Identify which cell holds the provided text, then report its (X, Y) central coordinate. 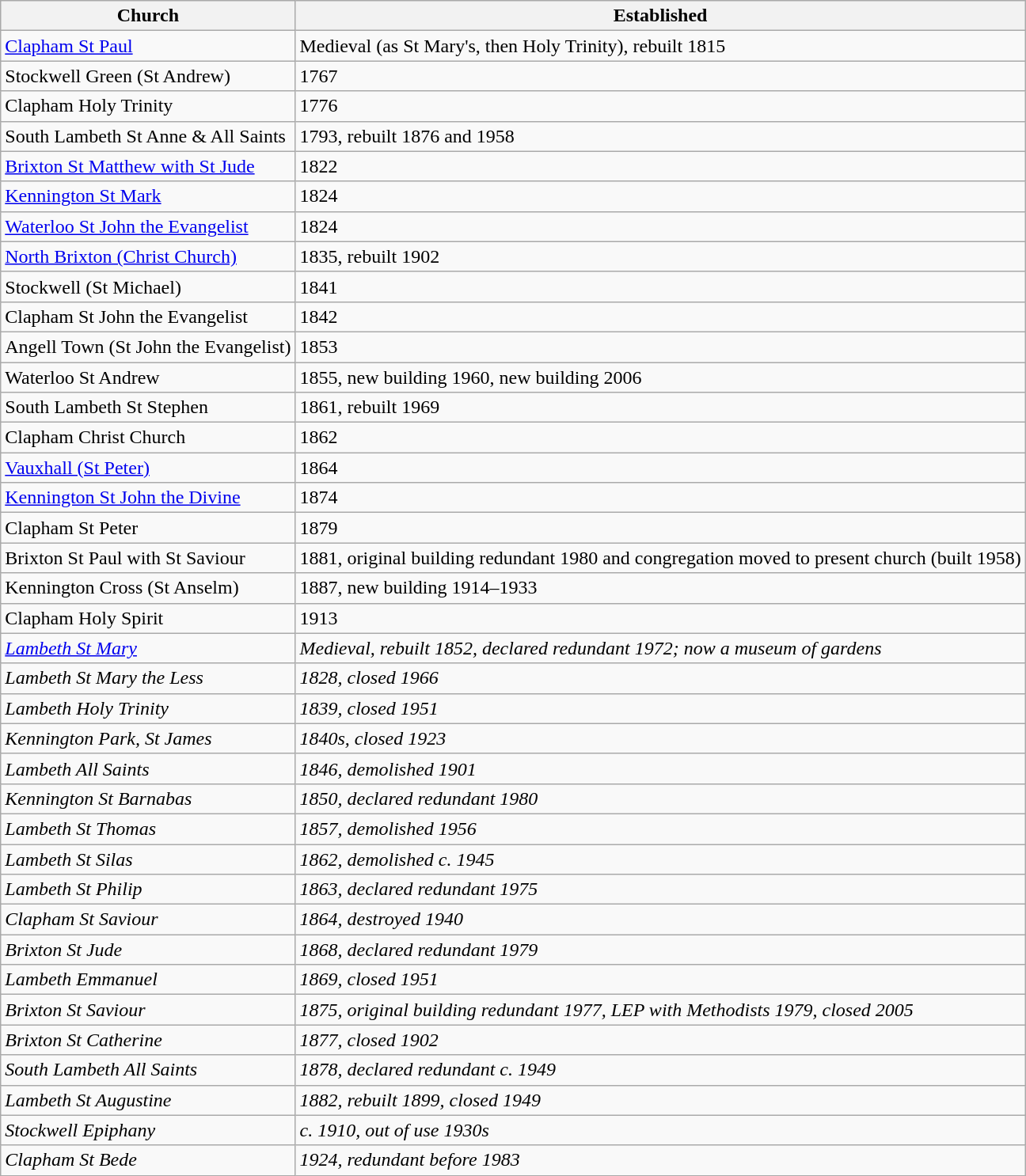
Angell Town (St John the Evangelist) (148, 347)
Lambeth All Saints (148, 768)
Kennington St John the Divine (148, 498)
1853 (660, 347)
South Lambeth St Anne & All Saints (148, 136)
1767 (660, 76)
1862, demolished c. 1945 (660, 859)
Church (148, 16)
1878, declared redundant c. 1949 (660, 1070)
1882, rebuilt 1899, closed 1949 (660, 1100)
1850, declared redundant 1980 (660, 799)
Brixton St Paul with St Saviour (148, 558)
1776 (660, 106)
1841 (660, 286)
1840s, closed 1923 (660, 738)
Waterloo St Andrew (148, 377)
Clapham St Bede (148, 1160)
Brixton St Jude (148, 950)
1869, closed 1951 (660, 980)
Lambeth St Silas (148, 859)
1822 (660, 166)
Lambeth St Mary (148, 648)
Vauxhall (St Peter) (148, 468)
Kennington St Barnabas (148, 799)
Lambeth St Augustine (148, 1100)
1879 (660, 528)
1857, demolished 1956 (660, 829)
1887, new building 1914–1933 (660, 588)
South Lambeth St Stephen (148, 408)
1862 (660, 438)
1864, destroyed 1940 (660, 920)
Waterloo St John the Evangelist (148, 226)
1875, original building redundant 1977, LEP with Methodists 1979, closed 2005 (660, 1010)
Kennington Park, St James (148, 738)
1846, demolished 1901 (660, 768)
Brixton St Catherine (148, 1040)
Clapham St Peter (148, 528)
Clapham St John the Evangelist (148, 317)
1924, redundant before 1983 (660, 1160)
1855, new building 1960, new building 2006 (660, 377)
Clapham St Paul (148, 46)
1835, rebuilt 1902 (660, 256)
1877, closed 1902 (660, 1040)
North Brixton (Christ Church) (148, 256)
Lambeth St Mary the Less (148, 678)
1793, rebuilt 1876 and 1958 (660, 136)
Brixton St Saviour (148, 1010)
Kennington Cross (St Anselm) (148, 588)
Clapham Holy Trinity (148, 106)
Lambeth Emmanuel (148, 980)
Lambeth Holy Trinity (148, 708)
1881, original building redundant 1980 and congregation moved to present church (built 1958) (660, 558)
Lambeth St Philip (148, 890)
Stockwell Green (St Andrew) (148, 76)
1863, declared redundant 1975 (660, 890)
1864 (660, 468)
Stockwell Epiphany (148, 1130)
Clapham Christ Church (148, 438)
1874 (660, 498)
South Lambeth All Saints (148, 1070)
1842 (660, 317)
Stockwell (St Michael) (148, 286)
1861, rebuilt 1969 (660, 408)
1828, closed 1966 (660, 678)
Clapham Holy Spirit (148, 618)
Established (660, 16)
1839, closed 1951 (660, 708)
1913 (660, 618)
Medieval (as St Mary's, then Holy Trinity), rebuilt 1815 (660, 46)
1868, declared redundant 1979 (660, 950)
c. 1910, out of use 1930s (660, 1130)
Brixton St Matthew with St Jude (148, 166)
Lambeth St Thomas (148, 829)
Kennington St Mark (148, 196)
Clapham St Saviour (148, 920)
Medieval, rebuilt 1852, declared redundant 1972; now a museum of gardens (660, 648)
